Capture the cell that displays the provided text and extract its (x, y) central coordinate. 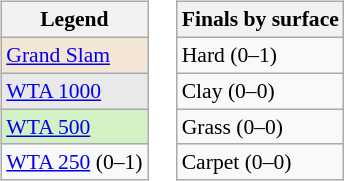
WTA 250 (0–1) (74, 162)
Grass (0–0) (260, 127)
Hard (0–1) (260, 55)
Finals by surface (260, 20)
Carpet (0–0) (260, 162)
Clay (0–0) (260, 91)
WTA 1000 (74, 91)
Legend (74, 20)
WTA 500 (74, 127)
Grand Slam (74, 55)
